Pinpoint the cell where the given text exists, returning its [x, y] midpoint coordinate. 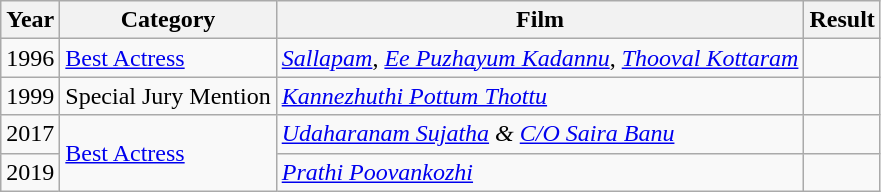
Udaharanam Sujatha & C/O Saira Banu [540, 134]
Category [168, 20]
Prathi Poovankozhi [540, 172]
Special Jury Mention [168, 96]
Result [842, 20]
1999 [30, 96]
Year [30, 20]
1996 [30, 58]
2017 [30, 134]
Film [540, 20]
Kannezhuthi Pottum Thottu [540, 96]
2019 [30, 172]
Sallapam, Ee Puzhayum Kadannu, Thooval Kottaram [540, 58]
